Provide the (x, y) coordinate of the cell's center where the given text is located.  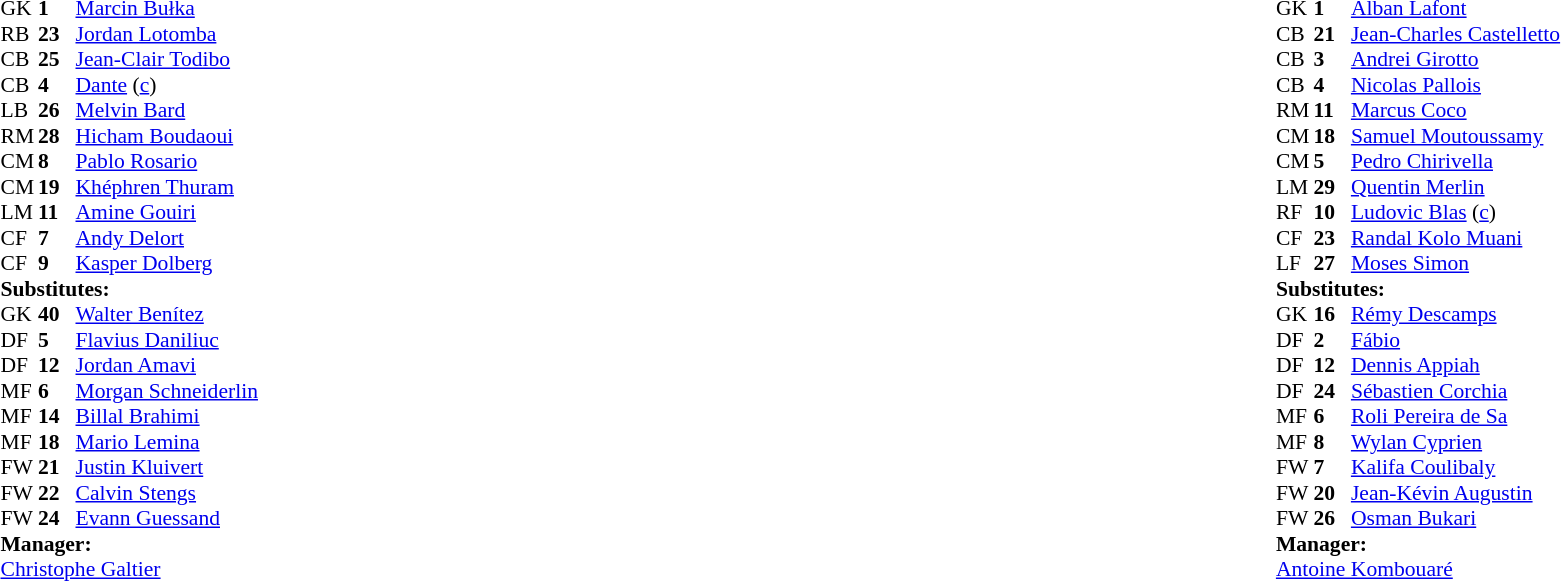
Calvin Stengs (167, 493)
Quentin Merlin (1456, 187)
Roli Pereira de Sa (1456, 417)
LF (1295, 263)
Jean-Kévin Augustin (1456, 493)
Amine Gouiri (167, 213)
Evann Guessand (167, 519)
9 (57, 263)
27 (1332, 263)
2 (1332, 340)
Osman Bukari (1456, 519)
RF (1295, 213)
Khéphren Thuram (167, 187)
Fábio (1456, 340)
Randal Kolo Muani (1456, 238)
Dennis Appiah (1456, 365)
Jean-Charles Castelletto (1456, 34)
Jordan Lotomba (167, 34)
Morgan Schneiderlin (167, 391)
Pablo Rosario (167, 161)
10 (1332, 213)
25 (57, 59)
Walter Benítez (167, 315)
Sébastien Corchia (1456, 391)
Jordan Amavi (167, 365)
Jean-Clair Todibo (167, 59)
40 (57, 315)
Marcus Coco (1456, 111)
Ludovic Blas (c) (1456, 213)
Flavius Daniliuc (167, 340)
Hicham Boudaoui (167, 136)
Moses Simon (1456, 263)
Justin Kluivert (167, 467)
Andrei Girotto (1456, 59)
Samuel Moutoussamy (1456, 136)
28 (57, 136)
29 (1332, 187)
Billal Brahimi (167, 417)
Kalifa Coulibaly (1456, 467)
Dante (c) (167, 85)
Kasper Dolberg (167, 263)
LB (19, 111)
RB (19, 34)
Mario Lemina (167, 442)
Wylan Cyprien (1456, 442)
Andy Delort (167, 238)
19 (57, 187)
20 (1332, 493)
Nicolas Pallois (1456, 85)
Pedro Chirivella (1456, 161)
Rémy Descamps (1456, 315)
16 (1332, 315)
14 (57, 417)
3 (1332, 59)
Melvin Bard (167, 111)
22 (57, 493)
